From the cell containing the given text, extract its center point as [x, y] coordinate. 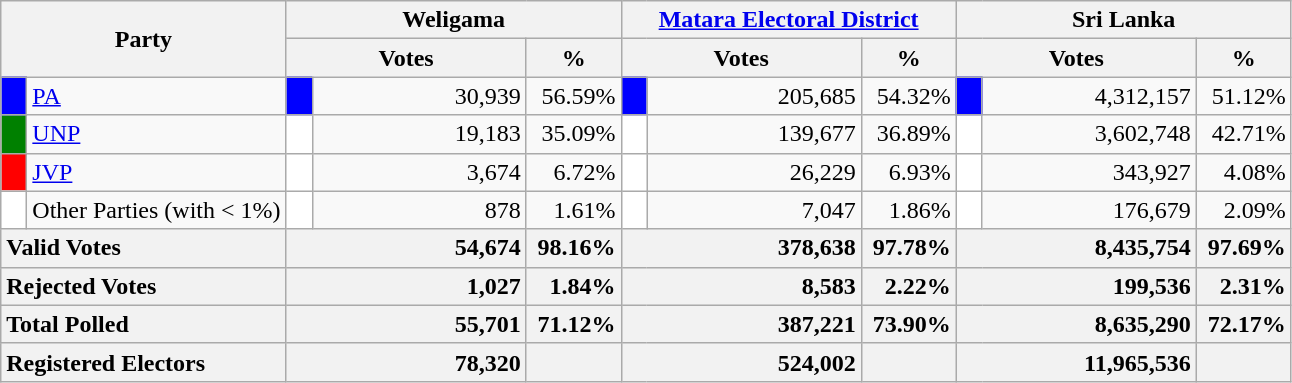
1.84% [574, 286]
11,965,536 [1076, 362]
6.72% [574, 172]
36.89% [908, 134]
98.16% [574, 248]
35.09% [574, 134]
73.90% [908, 324]
1,027 [406, 286]
205,685 [754, 96]
97.78% [908, 248]
Weligama [454, 20]
51.12% [1244, 96]
26,229 [754, 172]
4,312,157 [1089, 96]
2.31% [1244, 286]
54.32% [908, 96]
54,674 [406, 248]
176,679 [1089, 210]
PA [156, 96]
97.69% [1244, 248]
8,583 [741, 286]
42.71% [1244, 134]
4.08% [1244, 172]
139,677 [754, 134]
7,047 [754, 210]
72.17% [1244, 324]
Valid Votes [144, 248]
1.61% [574, 210]
387,221 [741, 324]
56.59% [574, 96]
2.22% [908, 286]
Rejected Votes [144, 286]
378,638 [741, 248]
343,927 [1089, 172]
JVP [156, 172]
Matara Electoral District [788, 20]
8,635,290 [1076, 324]
78,320 [406, 362]
30,939 [419, 96]
Sri Lanka [1124, 20]
Total Polled [144, 324]
Party [144, 39]
19,183 [419, 134]
878 [419, 210]
1.86% [908, 210]
524,002 [741, 362]
8,435,754 [1076, 248]
Registered Electors [144, 362]
3,674 [419, 172]
Other Parties (with < 1%) [156, 210]
3,602,748 [1089, 134]
UNP [156, 134]
199,536 [1076, 286]
71.12% [574, 324]
2.09% [1244, 210]
6.93% [908, 172]
55,701 [406, 324]
